From the cell containing the given text, extract its center point as (X, Y) coordinate. 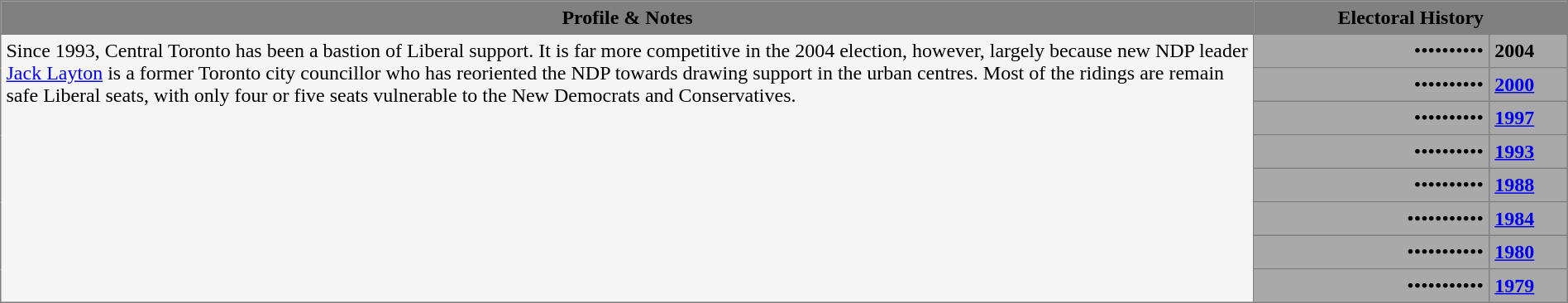
1984 (1528, 219)
2000 (1528, 84)
2004 (1528, 50)
1997 (1528, 118)
Profile & Notes (628, 17)
1980 (1528, 252)
1993 (1528, 151)
1988 (1528, 185)
Electoral History (1411, 17)
1979 (1528, 286)
